Search for the cell housing the specified text and yield its [x, y] center coordinate. 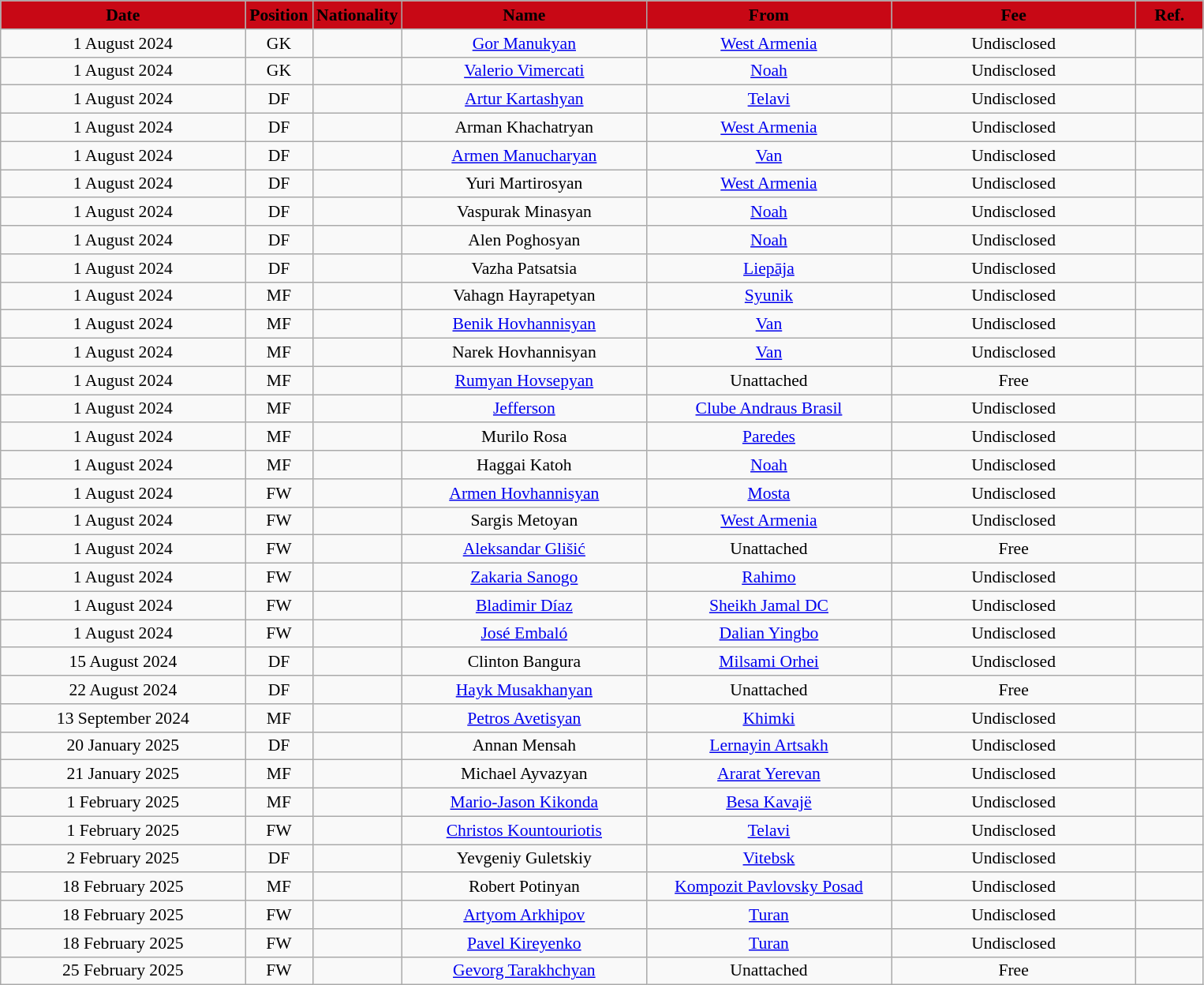
13 September 2024 [123, 718]
22 August 2024 [123, 690]
Alen Poghosyan [524, 240]
Kompozit Pavlovsky Posad [768, 887]
Vitebsk [768, 859]
Khimki [768, 718]
15 August 2024 [123, 662]
Vazha Patsatsia [524, 268]
Jefferson [524, 409]
From [768, 15]
Benik Hovhannisyan [524, 324]
Clinton Bangura [524, 662]
Yevgeniy Guletskiy [524, 859]
Artyom Arkhipov [524, 915]
Date [123, 15]
Pavel Kireyenko [524, 943]
Annan Mensah [524, 746]
25 February 2025 [123, 971]
Yuri Martirosyan [524, 184]
Gevorg Tarakhchyan [524, 971]
Sheikh Jamal DC [768, 605]
Aleksandar Glišić [524, 549]
Ref. [1169, 15]
Hayk Musakhanyan [524, 690]
Rumyan Hovsepyan [524, 380]
Liepāja [768, 268]
Rahimo [768, 578]
Mosta [768, 493]
Christos Kountouriotis [524, 830]
Fee [1014, 15]
Haggai Katoh [524, 465]
Besa Kavajë [768, 803]
Michael Ayvazyan [524, 774]
Robert Potinyan [524, 887]
21 January 2025 [123, 774]
Petros Avetisyan [524, 718]
Vaspurak Minasyan [524, 212]
2 February 2025 [123, 859]
Sargis Metoyan [524, 521]
Dalian Yingbo [768, 634]
Narek Hovhannisyan [524, 353]
Artur Kartashyan [524, 99]
Gor Manukyan [524, 43]
Name [524, 15]
Lernayin Artsakh [768, 746]
Nationality [357, 15]
Armen Hovhannisyan [524, 493]
Position [279, 15]
Zakaria Sanogo [524, 578]
Mario-Jason Kikonda [524, 803]
Bladimir Díaz [524, 605]
Paredes [768, 437]
Vahagn Hayrapetyan [524, 296]
Valerio Vimercati [524, 71]
Ararat Yerevan [768, 774]
Syunik [768, 296]
José Embaló [524, 634]
Clube Andraus Brasil [768, 409]
Murilo Rosa [524, 437]
20 January 2025 [123, 746]
Arman Khachatryan [524, 128]
Milsami Orhei [768, 662]
Armen Manucharyan [524, 155]
